Return the [x, y] coordinate for the center point of the cell that contains the specified text.  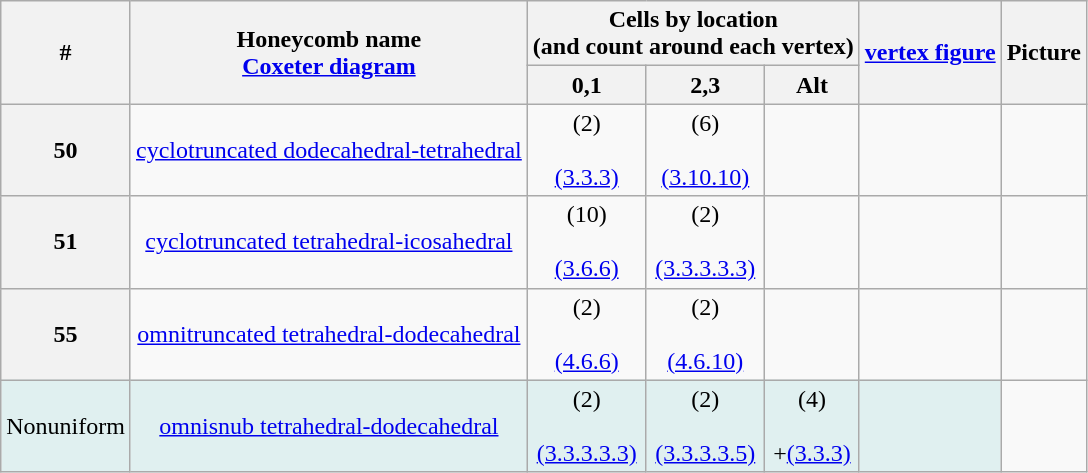
(10)(3.6.6) [586, 242]
(2)(3.3.3.3.5) [706, 426]
# [66, 52]
Alt [812, 85]
0,1 [586, 85]
Cells by location(and count around each vertex) [693, 34]
55 [66, 334]
(4)+(3.3.3) [812, 426]
cyclotruncated dodecahedral-tetrahedral [328, 150]
50 [66, 150]
51 [66, 242]
2,3 [706, 85]
(2)(4.6.6) [586, 334]
(2)(3.3.3) [586, 150]
(6)(3.10.10) [706, 150]
Honeycomb nameCoxeter diagram [328, 52]
Picture [1044, 52]
Nonuniform [66, 426]
(2)(4.6.10) [706, 334]
omnitruncated tetrahedral-dodecahedral [328, 334]
vertex figure [930, 52]
omnisnub tetrahedral-dodecahedral [328, 426]
cyclotruncated tetrahedral-icosahedral [328, 242]
